Capture the cell that displays the provided text and extract its [X, Y] central coordinate. 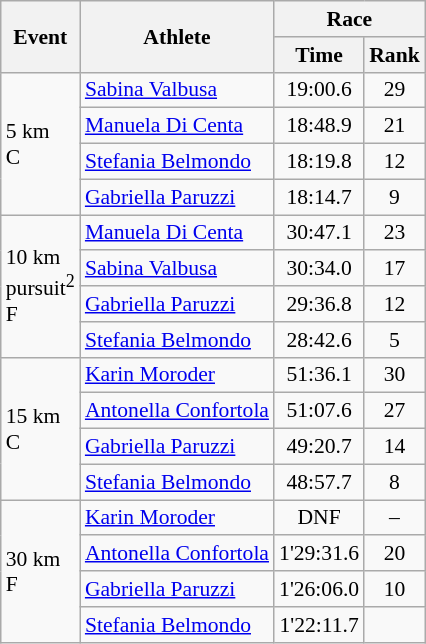
– [394, 518]
10 km pursuit2 F [40, 286]
18:14.7 [319, 197]
21 [394, 126]
18:19.8 [319, 162]
30:47.1 [319, 233]
48:57.7 [319, 482]
27 [394, 411]
23 [394, 233]
15 km C [40, 428]
29 [394, 90]
Athlete [177, 36]
17 [394, 269]
Rank [394, 55]
10 [394, 589]
51:07.6 [319, 411]
Time [319, 55]
1'29:31.6 [319, 554]
Event [40, 36]
5 km C [40, 143]
1'22:11.7 [319, 625]
20 [394, 554]
30:34.0 [319, 269]
28:42.6 [319, 340]
8 [394, 482]
1'26:06.0 [319, 589]
30 km F [40, 571]
9 [394, 197]
19:00.6 [319, 90]
51:36.1 [319, 375]
5 [394, 340]
49:20.7 [319, 447]
DNF [319, 518]
Race [350, 19]
30 [394, 375]
29:36.8 [319, 304]
14 [394, 447]
18:48.9 [319, 126]
